Provide the (X, Y) coordinate of the cell's center where the given text is located.  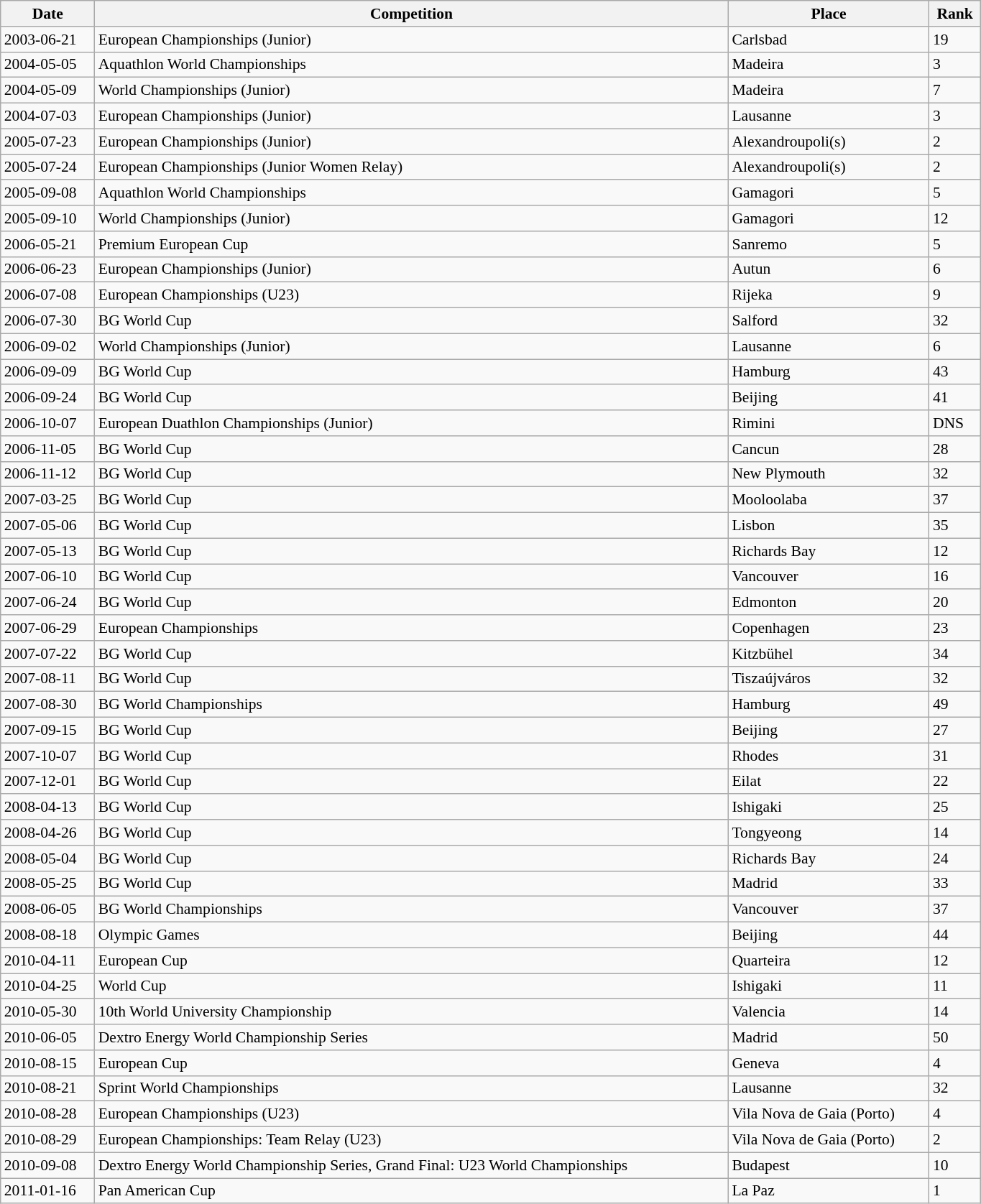
2010-04-25 (47, 986)
Carlsbad (828, 40)
2007-05-13 (47, 551)
28 (955, 449)
35 (955, 526)
2008-06-05 (47, 909)
Pan American Cup (412, 1191)
27 (955, 731)
2005-07-24 (47, 167)
DNS (955, 423)
2010-08-29 (47, 1140)
2005-09-10 (47, 218)
44 (955, 935)
9 (955, 295)
Rimini (828, 423)
New Plymouth (828, 474)
Tongyeong (828, 833)
Dextro Energy World Championship Series, Grand Final: U23 World Championships (412, 1165)
41 (955, 398)
Kitzbühel (828, 654)
Olympic Games (412, 935)
Sanremo (828, 244)
Tiszaújváros (828, 679)
Rhodes (828, 756)
2005-09-08 (47, 193)
2007-08-11 (47, 679)
2006-09-09 (47, 372)
2007-09-15 (47, 731)
23 (955, 628)
Premium European Cup (412, 244)
10 (955, 1165)
Dextro Energy World Championship Series (412, 1037)
Lisbon (828, 526)
Rank (955, 14)
2010-04-11 (47, 960)
2007-07-22 (47, 654)
2006-06-23 (47, 269)
World Cup (412, 986)
2007-03-25 (47, 500)
25 (955, 807)
24 (955, 858)
European Championships: Team Relay (U23) (412, 1140)
2005-07-23 (47, 142)
11 (955, 986)
2007-08-30 (47, 705)
43 (955, 372)
2010-09-08 (47, 1165)
European Championships (Junior Women Relay) (412, 167)
22 (955, 782)
2006-09-02 (47, 346)
2006-10-07 (47, 423)
Budapest (828, 1165)
Valencia (828, 1012)
2007-06-24 (47, 603)
Cancun (828, 449)
Rijeka (828, 295)
2007-06-29 (47, 628)
19 (955, 40)
European Championships (412, 628)
2008-04-13 (47, 807)
2006-07-08 (47, 295)
2007-10-07 (47, 756)
2006-07-30 (47, 321)
2004-05-05 (47, 65)
La Paz (828, 1191)
2008-05-04 (47, 858)
2007-05-06 (47, 526)
7 (955, 91)
Edmonton (828, 603)
31 (955, 756)
2004-07-03 (47, 116)
2006-05-21 (47, 244)
2011-01-16 (47, 1191)
Date (47, 14)
2010-05-30 (47, 1012)
2010-08-28 (47, 1114)
20 (955, 603)
34 (955, 654)
2006-11-05 (47, 449)
33 (955, 884)
Sprint World Championships (412, 1088)
Autun (828, 269)
2008-08-18 (47, 935)
2010-08-21 (47, 1088)
2003-06-21 (47, 40)
49 (955, 705)
2010-08-15 (47, 1063)
Copenhagen (828, 628)
2008-05-25 (47, 884)
2006-09-24 (47, 398)
2006-11-12 (47, 474)
Place (828, 14)
2010-06-05 (47, 1037)
2007-12-01 (47, 782)
Quarteira (828, 960)
1 (955, 1191)
European Duathlon Championships (Junior) (412, 423)
2007-06-10 (47, 577)
2004-05-09 (47, 91)
Geneva (828, 1063)
50 (955, 1037)
Salford (828, 321)
Competition (412, 14)
16 (955, 577)
2008-04-26 (47, 833)
10th World University Championship (412, 1012)
Eilat (828, 782)
Mooloolaba (828, 500)
